Search for the cell housing the specified text and yield its [X, Y] center coordinate. 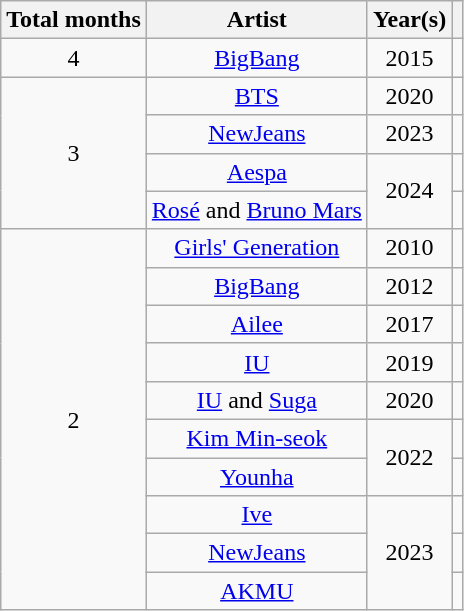
2 [74, 420]
Girls' Generation [256, 248]
Aespa [256, 172]
2022 [409, 457]
Ailee [256, 324]
2010 [409, 248]
2015 [409, 58]
IU and Suga [256, 400]
BTS [256, 96]
2019 [409, 362]
Artist [256, 20]
2017 [409, 324]
4 [74, 58]
IU [256, 362]
2012 [409, 286]
Ive [256, 515]
3 [74, 153]
AKMU [256, 591]
Younha [256, 477]
Kim Min-seok [256, 438]
Year(s) [409, 20]
Rosé and Bruno Mars [256, 210]
2024 [409, 191]
Total months [74, 20]
